Determine the (X, Y) coordinate at the center of the cell enclosing the given text.  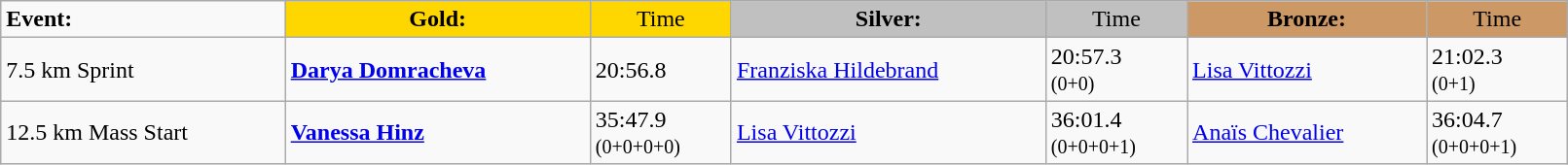
Darya Domracheva (438, 70)
Event: (143, 19)
20:56.8 (660, 70)
Gold: (438, 19)
Vanessa Hinz (438, 132)
12.5 km Mass Start (143, 132)
36:01.4(0+0+0+1) (1115, 132)
7.5 km Sprint (143, 70)
Anaïs Chevalier (1307, 132)
36:04.7(0+0+0+1) (1497, 132)
21:02.3(0+1) (1497, 70)
Silver: (888, 19)
20:57.3(0+0) (1115, 70)
35:47.9(0+0+0+0) (660, 132)
Bronze: (1307, 19)
Franziska Hildebrand (888, 70)
